Capture the cell that displays the provided text and extract its (x, y) central coordinate. 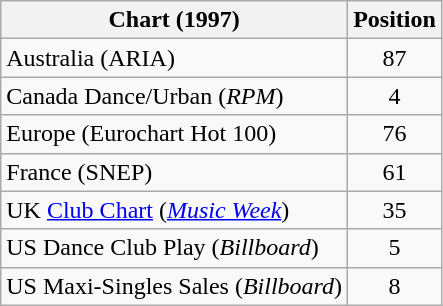
France (SNEP) (174, 172)
Europe (Eurochart Hot 100) (174, 134)
Canada Dance/Urban (RPM) (174, 96)
8 (395, 286)
Chart (1997) (174, 20)
61 (395, 172)
35 (395, 210)
US Dance Club Play (Billboard) (174, 248)
76 (395, 134)
US Maxi-Singles Sales (Billboard) (174, 286)
5 (395, 248)
Australia (ARIA) (174, 58)
UK Club Chart (Music Week) (174, 210)
Position (395, 20)
87 (395, 58)
4 (395, 96)
